Provide the (X, Y) coordinate of the cell's center where the given text is located.  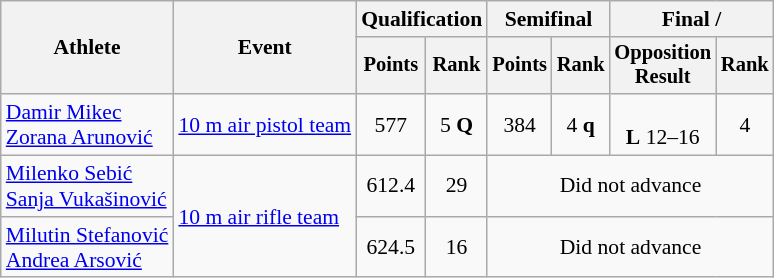
10 m air rifle team (264, 217)
Milenko SebićSanja Vukašinović (88, 186)
Athlete (88, 48)
10 m air pistol team (264, 124)
Event (264, 48)
624.5 (390, 248)
4 (745, 124)
577 (390, 124)
Damir MikecZorana Arunović (88, 124)
Semifinal (548, 19)
Qualification (422, 19)
4 q (581, 124)
612.4 (390, 186)
29 (456, 186)
Milutin StefanovićAndrea Arsović (88, 248)
384 (519, 124)
5 Q (456, 124)
Final / (691, 19)
L 12–16 (662, 124)
16 (456, 248)
OppositionResult (662, 66)
